From the cell containing the given text, extract its center point as (x, y) coordinate. 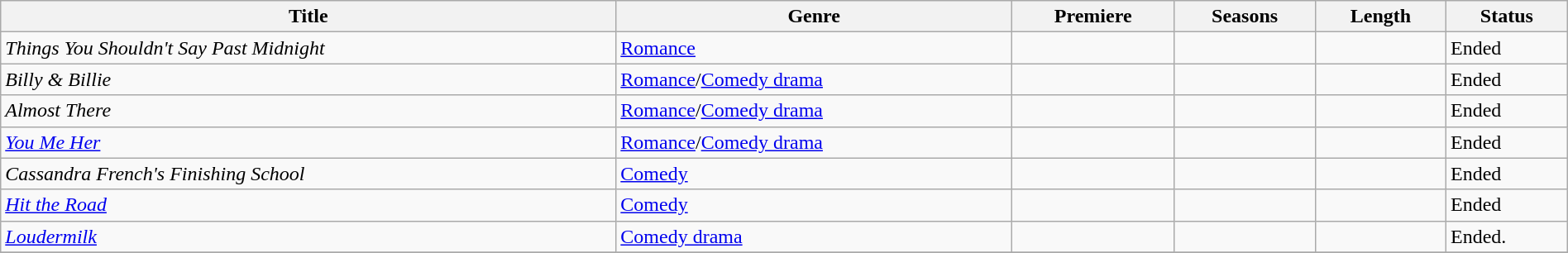
Hit the Road (308, 205)
Status (1507, 17)
Billy & Billie (308, 79)
Romance (814, 48)
Comedy drama (814, 236)
Premiere (1093, 17)
Length (1380, 17)
Cassandra French's Finishing School (308, 174)
Ended. (1507, 236)
Title (308, 17)
Almost There (308, 111)
Things You Shouldn't Say Past Midnight (308, 48)
Seasons (1245, 17)
Loudermilk (308, 236)
Genre (814, 17)
You Me Her (308, 142)
